Capture the cell that displays the provided text and extract its (X, Y) central coordinate. 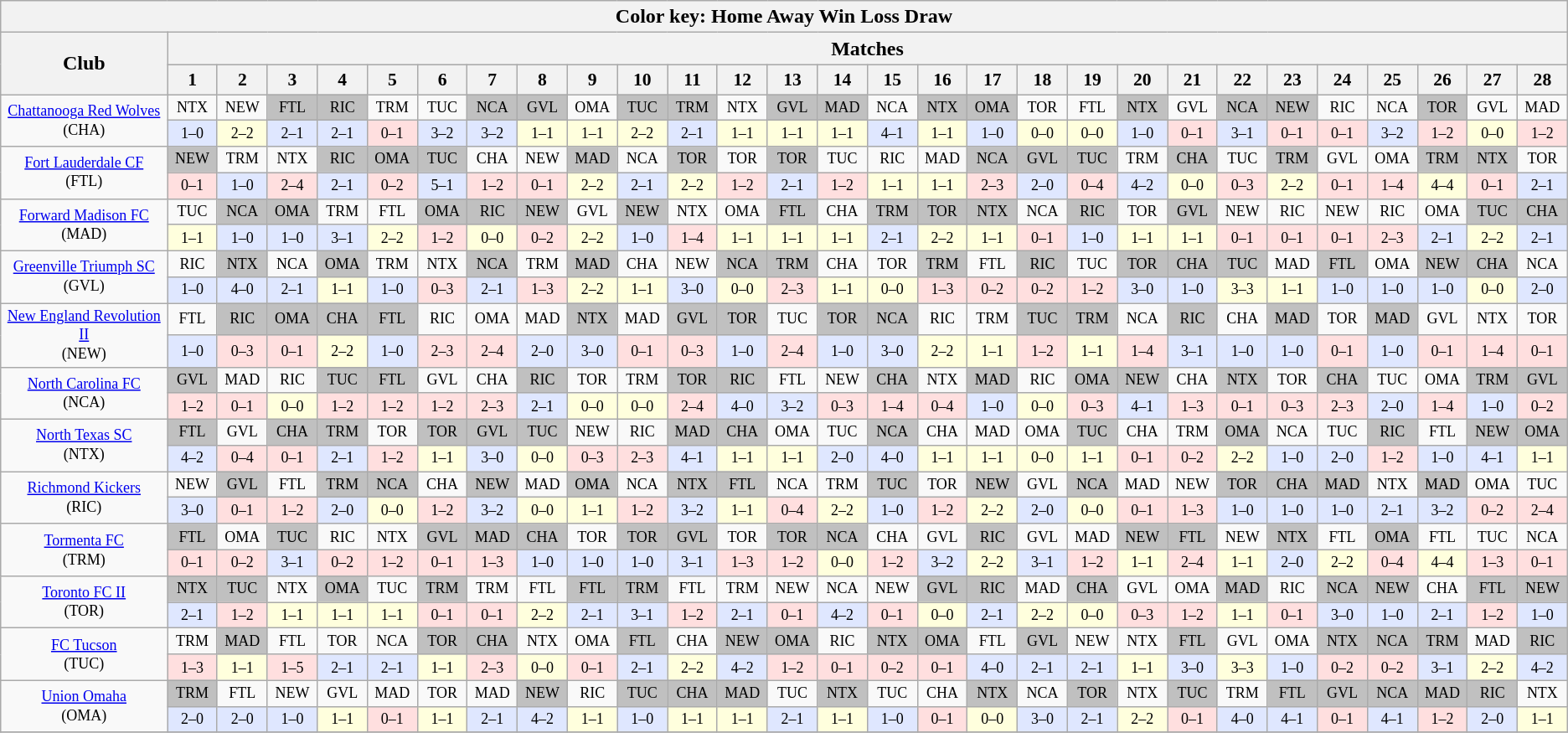
Fort Lauderdale CF(FTL) (84, 173)
Forward Madison FC(MAD) (84, 225)
25 (1392, 80)
9 (592, 80)
Matches (868, 49)
18 (1043, 80)
FC Tucson(TUC) (84, 654)
16 (942, 80)
13 (792, 80)
12 (742, 80)
New England Revolution II(NEW) (84, 335)
27 (1493, 80)
4 (343, 80)
21 (1193, 80)
Toronto FC II(TOR) (84, 601)
19 (1092, 80)
26 (1442, 80)
7 (493, 80)
11 (693, 80)
Greenville Triumph SC(GVL) (84, 277)
22 (1242, 80)
23 (1292, 80)
5–1 (442, 186)
1–5 (292, 667)
North Texas SC(NTX) (84, 445)
24 (1343, 80)
Richmond Kickers(RIC) (84, 498)
North Carolina FC(NCA) (84, 393)
10 (642, 80)
2 (242, 80)
17 (993, 80)
Chattanooga Red Wolves(CHA) (84, 120)
28 (1543, 80)
8 (543, 80)
Club (84, 64)
15 (892, 80)
6 (442, 80)
Color key: Home Away Win Loss Draw (784, 17)
20 (1142, 80)
3 (292, 80)
1 (193, 80)
Union Omaha(OMA) (84, 706)
Tormenta FC(TRM) (84, 550)
5 (393, 80)
14 (843, 80)
